Pinpoint the cell where the given text exists, returning its [x, y] midpoint coordinate. 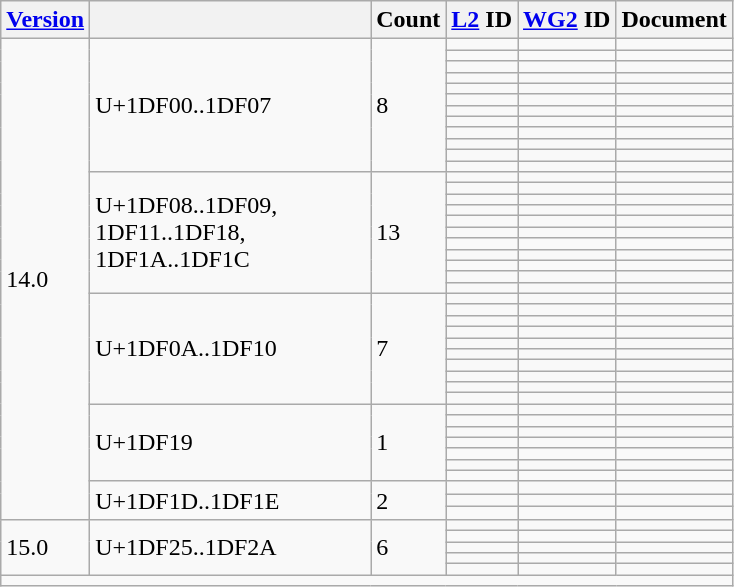
U+1DF0A..1DF10 [230, 348]
U+1DF25..1DF2A [230, 546]
15.0 [46, 546]
8 [408, 106]
14.0 [46, 280]
Count [408, 20]
6 [408, 546]
Document [674, 20]
7 [408, 348]
U+1DF1D..1DF1E [230, 500]
U+1DF00..1DF07 [230, 106]
13 [408, 233]
2 [408, 500]
1 [408, 442]
WG2 ID [567, 20]
Version [46, 20]
U+1DF19 [230, 442]
L2 ID [482, 20]
U+1DF08..1DF09, 1DF11..1DF18, 1DF1A..1DF1C [230, 233]
